Scan for the cell matching the given text and deliver its [X, Y] coordinate at center. 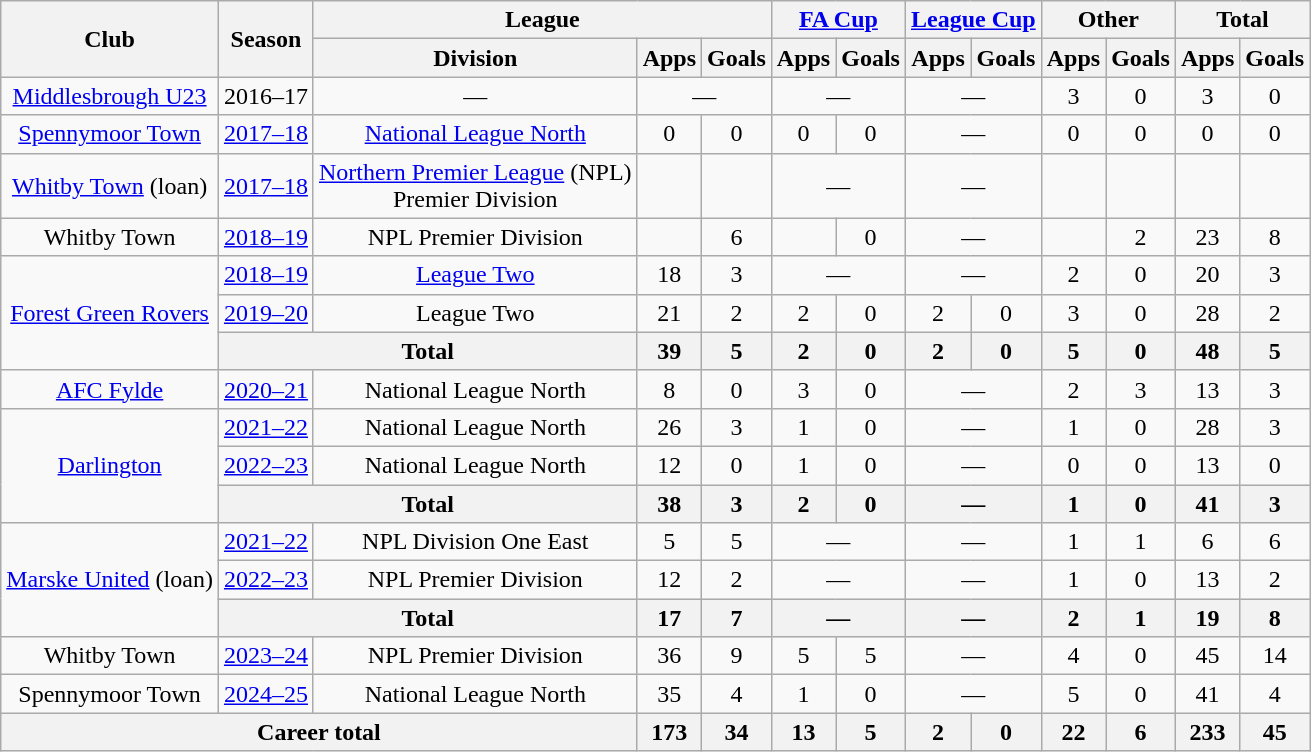
34 [737, 732]
Season [266, 39]
Darlington [110, 465]
2016–17 [266, 96]
Division [475, 58]
2023–24 [266, 656]
35 [669, 694]
2019–20 [266, 313]
2020–21 [266, 389]
14 [1275, 656]
173 [669, 732]
League Cup [973, 20]
20 [1207, 275]
19 [1207, 618]
9 [737, 656]
Other [1108, 20]
Career total [319, 732]
38 [669, 503]
18 [669, 275]
Northern Premier League (NPL)Premier Division [475, 186]
Whitby Town (loan) [110, 186]
FA Cup [838, 20]
39 [669, 351]
Forest Green Rovers [110, 313]
21 [669, 313]
League [542, 20]
26 [669, 427]
Marske United (loan) [110, 580]
NPL Division One East [475, 542]
48 [1207, 351]
17 [669, 618]
36 [669, 656]
233 [1207, 732]
7 [737, 618]
23 [1207, 237]
2024–25 [266, 694]
Club [110, 39]
Middlesbrough U23 [110, 96]
AFC Fylde [110, 389]
22 [1073, 732]
